Search for the cell housing the specified text and yield its (x, y) center coordinate. 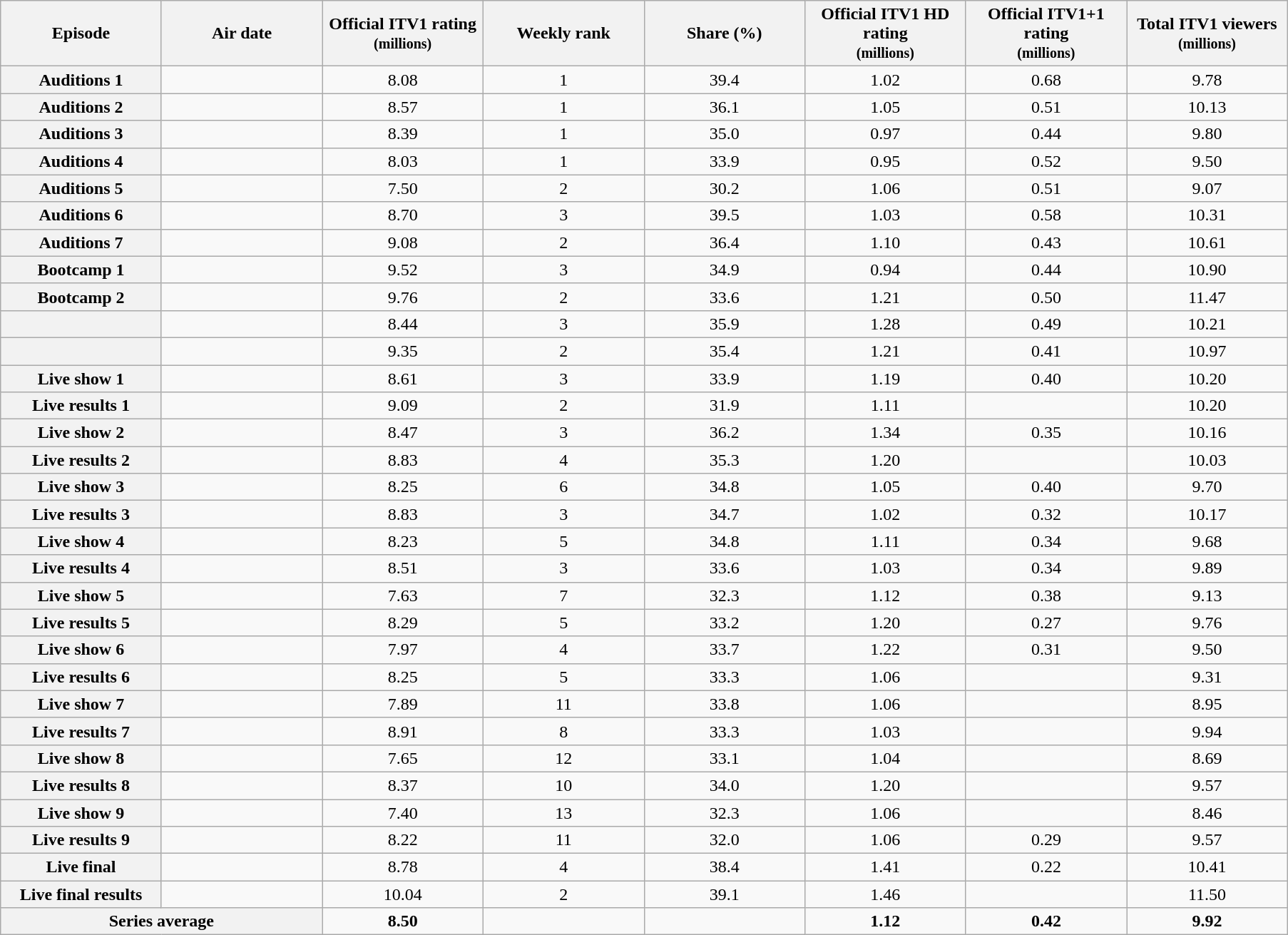
Live results 1 (81, 406)
Official ITV1 HD rating(millions) (886, 34)
Series average (161, 921)
0.97 (886, 134)
8.39 (403, 134)
34.9 (725, 270)
0.22 (1046, 867)
10.97 (1207, 351)
1.22 (886, 650)
33.7 (725, 650)
Live show 1 (81, 379)
Live results 8 (81, 785)
8.03 (403, 161)
9.92 (1207, 921)
8.78 (403, 867)
8.51 (403, 568)
Official ITV1+1 rating(millions) (1046, 34)
0.41 (1046, 351)
Bootcamp 1 (81, 270)
8 (563, 731)
8.91 (403, 731)
9.52 (403, 270)
8.44 (403, 324)
Live show 4 (81, 541)
9.35 (403, 351)
6 (563, 487)
1.10 (886, 242)
7 (563, 596)
Live results 9 (81, 840)
8.46 (1207, 812)
0.29 (1046, 840)
1.19 (886, 379)
Live results 7 (81, 731)
10.31 (1207, 215)
0.31 (1046, 650)
10.17 (1207, 514)
0.94 (886, 270)
0.27 (1046, 623)
Live final results (81, 894)
36.2 (725, 433)
Air date (242, 34)
Share (%) (725, 34)
Auditions 6 (81, 215)
8.69 (1207, 758)
36.1 (725, 107)
9.89 (1207, 568)
Official ITV1 rating(millions) (403, 34)
0.68 (1046, 80)
8.61 (403, 379)
Live show 5 (81, 596)
0.35 (1046, 433)
9.68 (1207, 541)
Live results 6 (81, 677)
0.95 (886, 161)
1.34 (886, 433)
8.47 (403, 433)
Live show 2 (81, 433)
11.50 (1207, 894)
10.03 (1207, 460)
35.3 (725, 460)
7.65 (403, 758)
Live show 9 (81, 812)
35.9 (725, 324)
7.97 (403, 650)
1.46 (886, 894)
Auditions 2 (81, 107)
7.89 (403, 704)
10.16 (1207, 433)
9.09 (403, 406)
11.47 (1207, 297)
10 (563, 785)
13 (563, 812)
9.31 (1207, 677)
Auditions 4 (81, 161)
9.70 (1207, 487)
Episode (81, 34)
Total ITV1 viewers(millions) (1207, 34)
34.7 (725, 514)
31.9 (725, 406)
8.29 (403, 623)
8.23 (403, 541)
12 (563, 758)
8.50 (403, 921)
0.52 (1046, 161)
35.4 (725, 351)
Live show 6 (81, 650)
8.22 (403, 840)
10.13 (1207, 107)
33.1 (725, 758)
39.4 (725, 80)
9.13 (1207, 596)
10.41 (1207, 867)
Weekly rank (563, 34)
10.04 (403, 894)
9.08 (403, 242)
Auditions 3 (81, 134)
33.8 (725, 704)
7.40 (403, 812)
Auditions 7 (81, 242)
10.90 (1207, 270)
8.57 (403, 107)
30.2 (725, 188)
0.50 (1046, 297)
Live results 4 (81, 568)
Live results 3 (81, 514)
0.58 (1046, 215)
0.42 (1046, 921)
32.0 (725, 840)
0.32 (1046, 514)
1.41 (886, 867)
39.5 (725, 215)
Live results 2 (81, 460)
9.07 (1207, 188)
7.50 (403, 188)
8.37 (403, 785)
10.21 (1207, 324)
0.49 (1046, 324)
34.0 (725, 785)
8.95 (1207, 704)
9.94 (1207, 731)
9.80 (1207, 134)
Live results 5 (81, 623)
8.70 (403, 215)
7.63 (403, 596)
Live show 8 (81, 758)
33.2 (725, 623)
Auditions 1 (81, 80)
0.38 (1046, 596)
Live final (81, 867)
Bootcamp 2 (81, 297)
10.61 (1207, 242)
0.43 (1046, 242)
Live show 3 (81, 487)
Auditions 5 (81, 188)
9.78 (1207, 80)
1.04 (886, 758)
39.1 (725, 894)
35.0 (725, 134)
Live show 7 (81, 704)
8.08 (403, 80)
38.4 (725, 867)
1.28 (886, 324)
36.4 (725, 242)
